Detect which cell encompasses the target text, then output its [X, Y] center coordinate. 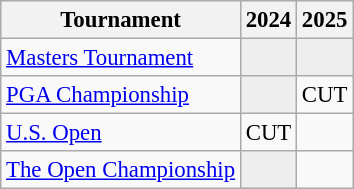
Tournament [121, 20]
Masters Tournament [121, 58]
2025 [325, 20]
The Open Championship [121, 170]
U.S. Open [121, 133]
PGA Championship [121, 95]
2024 [268, 20]
